Capture the cell that displays the provided text and extract its [X, Y] central coordinate. 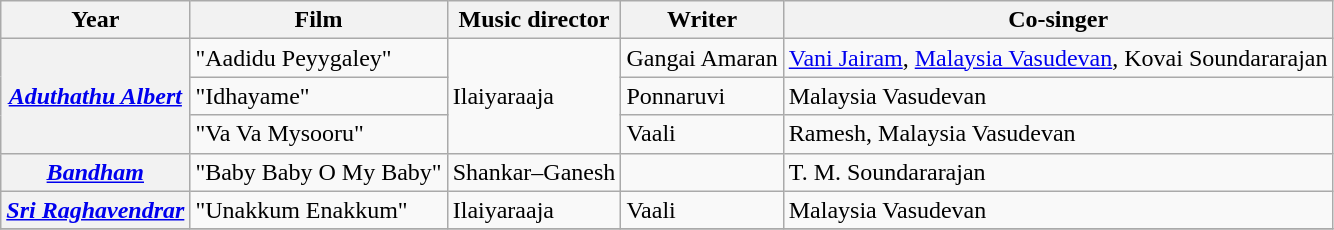
Vani Jairam, Malaysia Vasudevan, Kovai Soundararajan [1058, 58]
Year [96, 20]
Aduthathu Albert [96, 96]
T. M. Soundararajan [1058, 172]
Music director [534, 20]
Gangai Amaran [702, 58]
Shankar–Ganesh [534, 172]
Ramesh, Malaysia Vasudevan [1058, 134]
Co-singer [1058, 20]
"Baby Baby O My Baby" [318, 172]
"Aadidu Peyygaley" [318, 58]
"Idhayame" [318, 96]
Writer [702, 20]
Film [318, 20]
Ponnaruvi [702, 96]
"Unakkum Enakkum" [318, 210]
Bandham [96, 172]
"Va Va Mysooru" [318, 134]
Sri Raghavendrar [96, 210]
